Determine the (X, Y) coordinate at the center of the cell enclosing the given text.  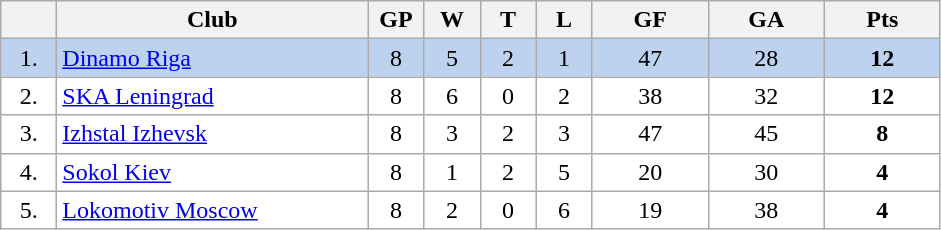
3. (29, 134)
Club (212, 20)
Pts (882, 20)
32 (766, 96)
1. (29, 58)
GP (396, 20)
Lokomotiv Moscow (212, 210)
19 (650, 210)
28 (766, 58)
GF (650, 20)
20 (650, 172)
5. (29, 210)
L (564, 20)
Sokol Kiev (212, 172)
GA (766, 20)
SKA Leningrad (212, 96)
Dinamo Riga (212, 58)
W (452, 20)
T (508, 20)
2. (29, 96)
4. (29, 172)
45 (766, 134)
30 (766, 172)
Izhstal Izhevsk (212, 134)
